For the text-containing cell, return its midpoint in [x, y] coordinate format. 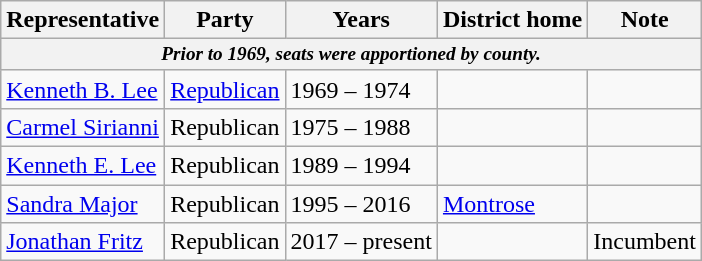
District home [512, 20]
Years [361, 20]
2017 – present [361, 242]
Incumbent [645, 242]
Kenneth E. Lee [83, 166]
Prior to 1969, seats were apportioned by county. [352, 55]
1995 – 2016 [361, 204]
Note [645, 20]
Kenneth B. Lee [83, 89]
Party [225, 20]
Representative [83, 20]
Jonathan Fritz [83, 242]
Sandra Major [83, 204]
Montrose [512, 204]
1975 – 1988 [361, 128]
Carmel Sirianni [83, 128]
1969 – 1974 [361, 89]
1989 – 1994 [361, 166]
